Return (X, Y) of the center of cell containing provided text 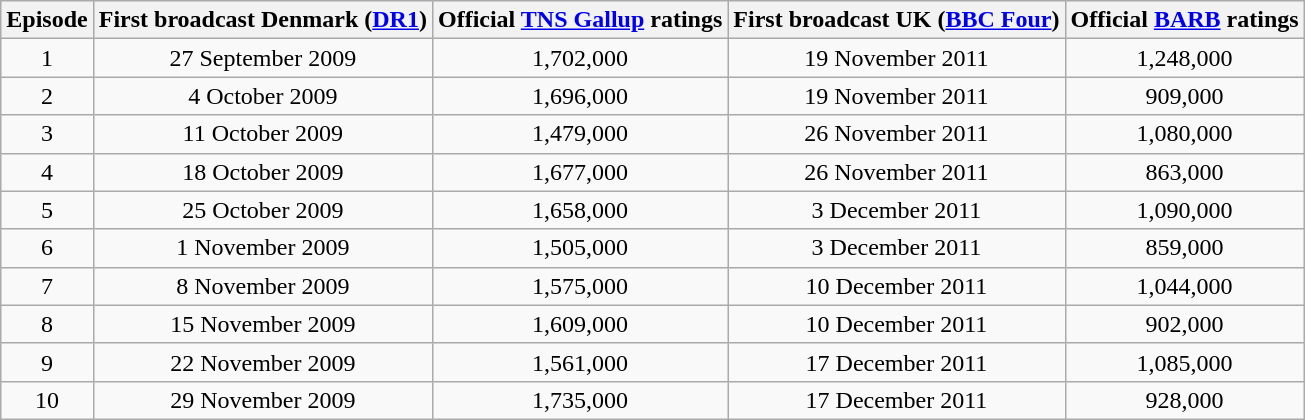
8 November 2009 (262, 286)
863,000 (1184, 172)
1,080,000 (1184, 134)
1,505,000 (580, 248)
7 (47, 286)
1,044,000 (1184, 286)
Episode (47, 20)
859,000 (1184, 248)
902,000 (1184, 324)
First broadcast UK (BBC Four) (896, 20)
Official TNS Gallup ratings (580, 20)
25 October 2009 (262, 210)
18 October 2009 (262, 172)
1,702,000 (580, 58)
1,090,000 (1184, 210)
9 (47, 362)
1,575,000 (580, 286)
10 (47, 400)
1,479,000 (580, 134)
1,085,000 (1184, 362)
1,609,000 (580, 324)
22 November 2009 (262, 362)
1 November 2009 (262, 248)
909,000 (1184, 96)
4 October 2009 (262, 96)
1,677,000 (580, 172)
8 (47, 324)
6 (47, 248)
1,561,000 (580, 362)
Official BARB ratings (1184, 20)
1,696,000 (580, 96)
27 September 2009 (262, 58)
2 (47, 96)
928,000 (1184, 400)
11 October 2009 (262, 134)
5 (47, 210)
15 November 2009 (262, 324)
First broadcast Denmark (DR1) (262, 20)
1,248,000 (1184, 58)
1,658,000 (580, 210)
1,735,000 (580, 400)
4 (47, 172)
29 November 2009 (262, 400)
1 (47, 58)
3 (47, 134)
